Capture the cell that displays the provided text and extract its (x, y) central coordinate. 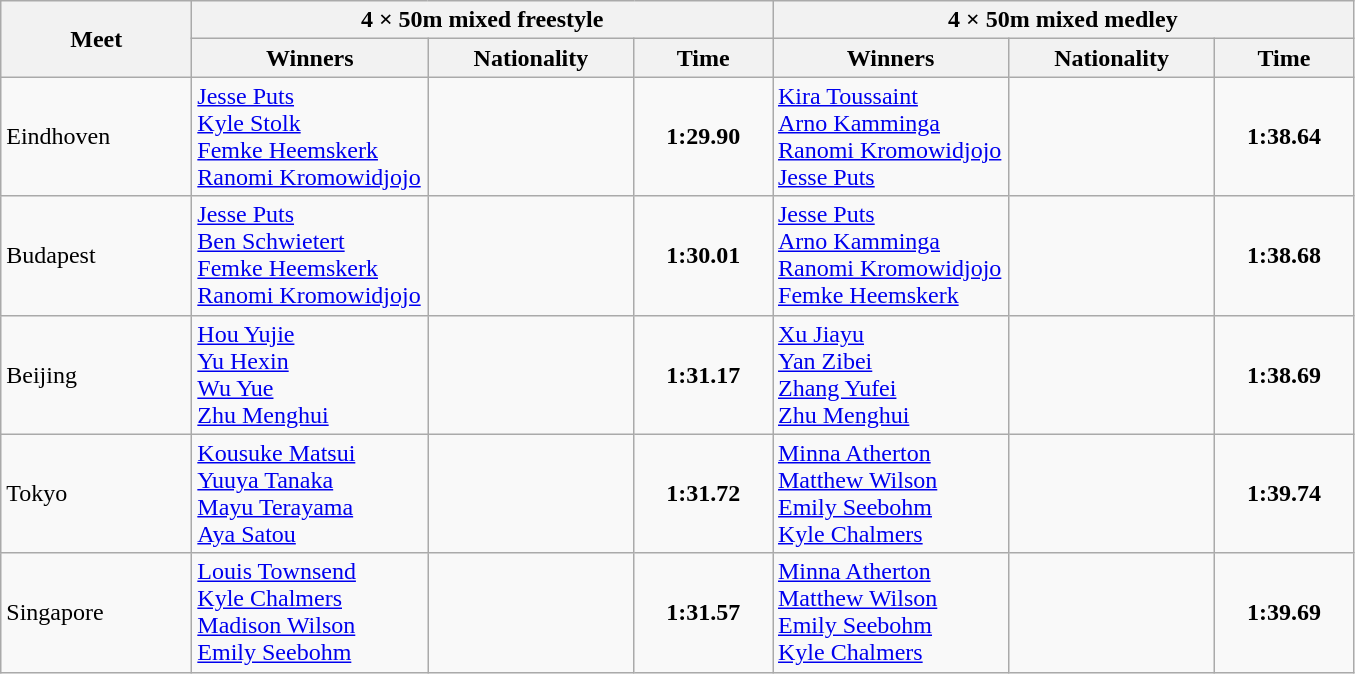
Budapest (96, 256)
4 × 50m mixed medley (1062, 20)
1:30.01 (704, 256)
Louis TownsendKyle ChalmersMadison WilsonEmily Seebohm (310, 612)
1:38.68 (1284, 256)
Meet (96, 39)
1:39.69 (1284, 612)
Jesse PutsBen SchwietertFemke HeemskerkRanomi Kromowidjojo (310, 256)
1:39.74 (1284, 494)
Xu JiayuYan ZibeiZhang YufeiZhu Menghui (890, 374)
1:31.57 (704, 612)
1:38.64 (1284, 136)
1:31.17 (704, 374)
Jesse PutsArno KammingaRanomi KromowidjojoFemke Heemskerk (890, 256)
Kousuke MatsuiYuuya TanakaMayu TerayamaAya Satou (310, 494)
Singapore (96, 612)
Hou YujieYu HexinWu YueZhu Menghui (310, 374)
1:29.90 (704, 136)
4 × 50m mixed freestyle (482, 20)
Beijing (96, 374)
1:31.72 (704, 494)
Eindhoven (96, 136)
Tokyo (96, 494)
1:38.69 (1284, 374)
Kira ToussaintArno KammingaRanomi KromowidjojoJesse Puts (890, 136)
Jesse PutsKyle StolkFemke HeemskerkRanomi Kromowidjojo (310, 136)
